Locate the cell with the specified text and output its (x, y) center coordinate. 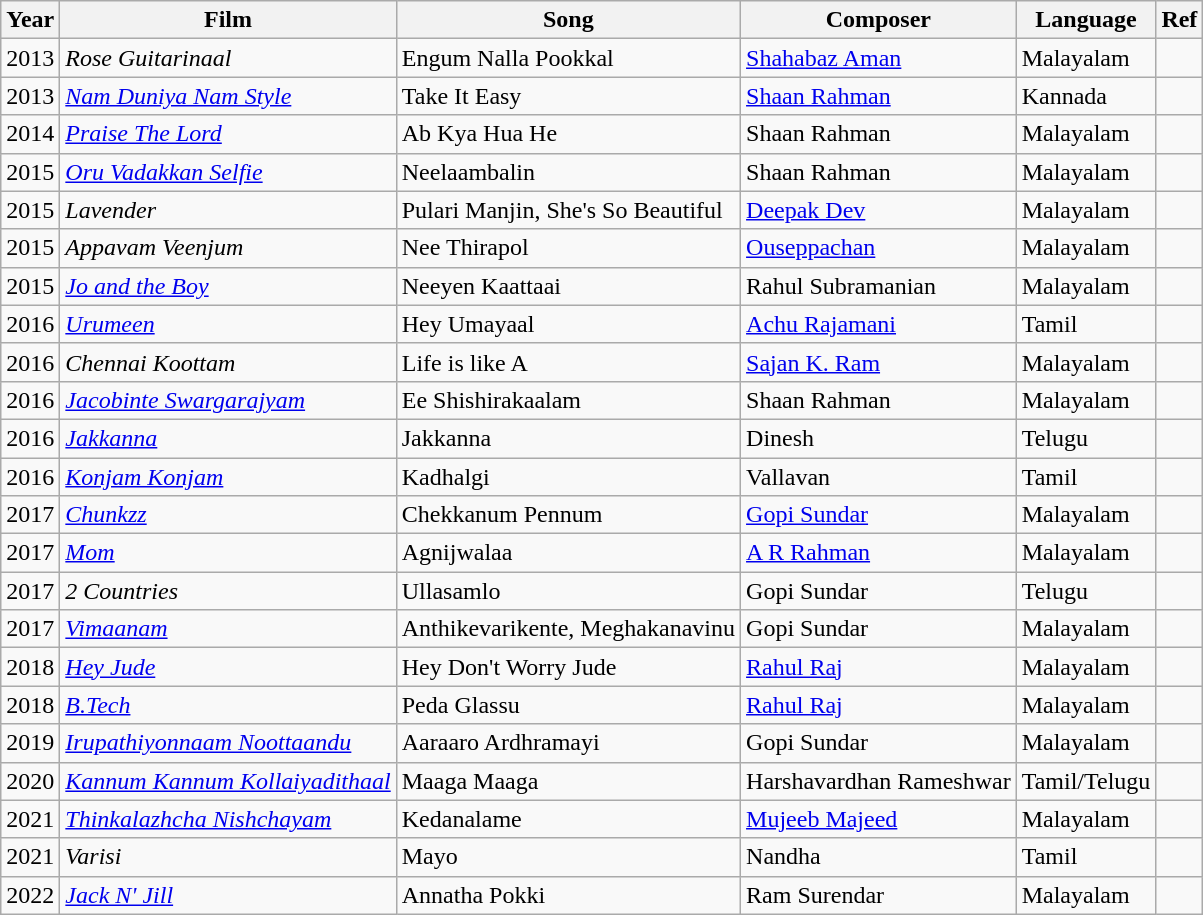
2022 (30, 895)
Praise The Lord (228, 134)
Ouseppachan (879, 248)
Mujeeb Majeed (879, 819)
Konjam Konjam (228, 477)
2014 (30, 134)
Chekkanum Pennum (568, 515)
Chennai Koottam (228, 362)
Ullasamlo (568, 591)
Take It Easy (568, 96)
Ee Shishirakaalam (568, 400)
Appavam Veenjum (228, 248)
Peda Glassu (568, 705)
Song (568, 20)
Life is like A (568, 362)
Dinesh (879, 438)
Vallavan (879, 477)
Oru Vadakkan Selfie (228, 172)
Nam Duniya Nam Style (228, 96)
Jo and the Boy (228, 286)
Deepak Dev (879, 210)
Kannum Kannum Kollaiyadithaal (228, 781)
Shahabaz Aman (879, 58)
Urumeen (228, 324)
2 Countries (228, 591)
Aaraaro Ardhramayi (568, 743)
Tamil/Telugu (1086, 781)
2020 (30, 781)
Jacobinte Swargarajyam (228, 400)
Ref (1180, 20)
Rose Guitarinaal (228, 58)
Thinkalazhcha Nishchayam (228, 819)
B.Tech (228, 705)
Chunkzz (228, 515)
Neeyen Kaattaai (568, 286)
Rahul Subramanian (879, 286)
2019 (30, 743)
Language (1086, 20)
Sajan K. Ram (879, 362)
Vimaanam (228, 629)
Hey Umayaal (568, 324)
Mom (228, 553)
Varisi (228, 857)
Harshavardhan Rameshwar (879, 781)
Kedanalame (568, 819)
A R Rahman (879, 553)
Ab Kya Hua He (568, 134)
Anthikevarikente, Meghakanavinu (568, 629)
Agnijwalaa (568, 553)
Hey Don't Worry Jude (568, 667)
Maaga Maaga (568, 781)
Jack N' Jill (228, 895)
Lavender (228, 210)
Year (30, 20)
Neelaambalin (568, 172)
Mayo (568, 857)
Irupathiyonnaam Noottaandu (228, 743)
Engum Nalla Pookkal (568, 58)
Ram Surendar (879, 895)
Film (228, 20)
Kadhalgi (568, 477)
Annatha Pokki (568, 895)
Achu Rajamani (879, 324)
Nee Thirapol (568, 248)
Composer (879, 20)
Nandha (879, 857)
Pulari Manjin, She's So Beautiful (568, 210)
Hey Jude (228, 667)
Kannada (1086, 96)
